Provide the (x, y) coordinate of the cell's center where the given text is located.  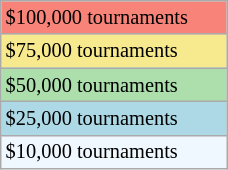
$75,000 tournaments (114, 51)
$25,000 tournaments (114, 118)
$10,000 tournaments (114, 152)
$100,000 tournaments (114, 17)
$50,000 tournaments (114, 85)
